Search for the cell housing the specified text and yield its (X, Y) center coordinate. 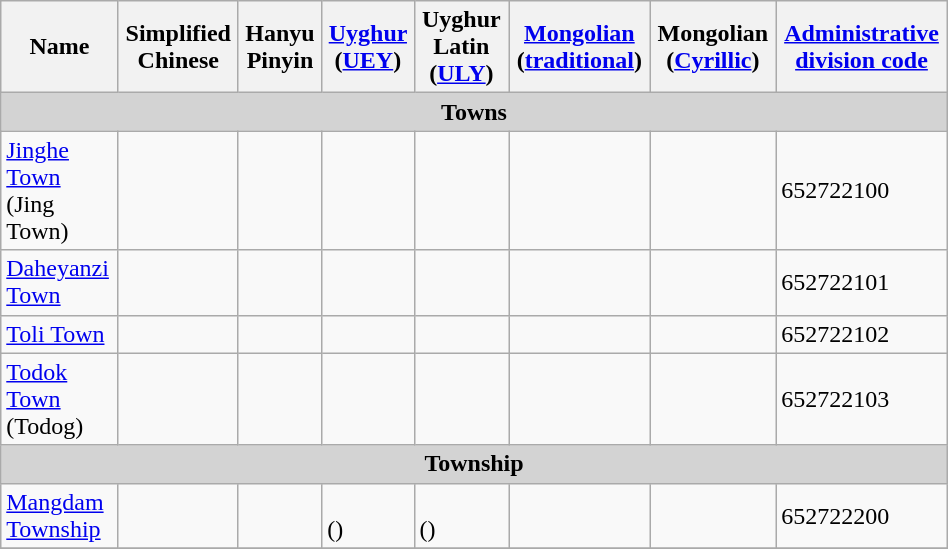
652722200 (862, 516)
Daheyanzi Town (60, 282)
Township (474, 464)
Toli Town (60, 334)
Simplified Chinese (178, 47)
652722101 (862, 282)
Jinghe Town(Jing Town) (60, 190)
Hanyu Pinyin (280, 47)
Towns (474, 112)
Uyghur (UEY) (368, 47)
Mangdam Township (60, 516)
Uyghur Latin (ULY) (462, 47)
652722102 (862, 334)
652722103 (862, 399)
Mongolian (Cyrillic) (713, 47)
Administrative division code (862, 47)
Todok Town(Todog) (60, 399)
652722100 (862, 190)
Name (60, 47)
Mongolian (traditional) (580, 47)
